From the cell containing the given text, extract its center point as [X, Y] coordinate. 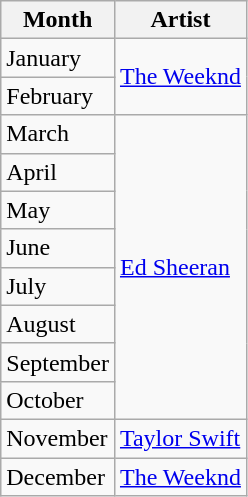
Artist [180, 20]
May [58, 210]
June [58, 248]
November [58, 438]
January [58, 58]
February [58, 96]
Taylor Swift [180, 438]
Month [58, 20]
March [58, 134]
October [58, 400]
September [58, 362]
July [58, 286]
December [58, 477]
April [58, 172]
Ed Sheeran [180, 267]
August [58, 324]
